Determine the (X, Y) coordinate at the center of the cell enclosing the given text.  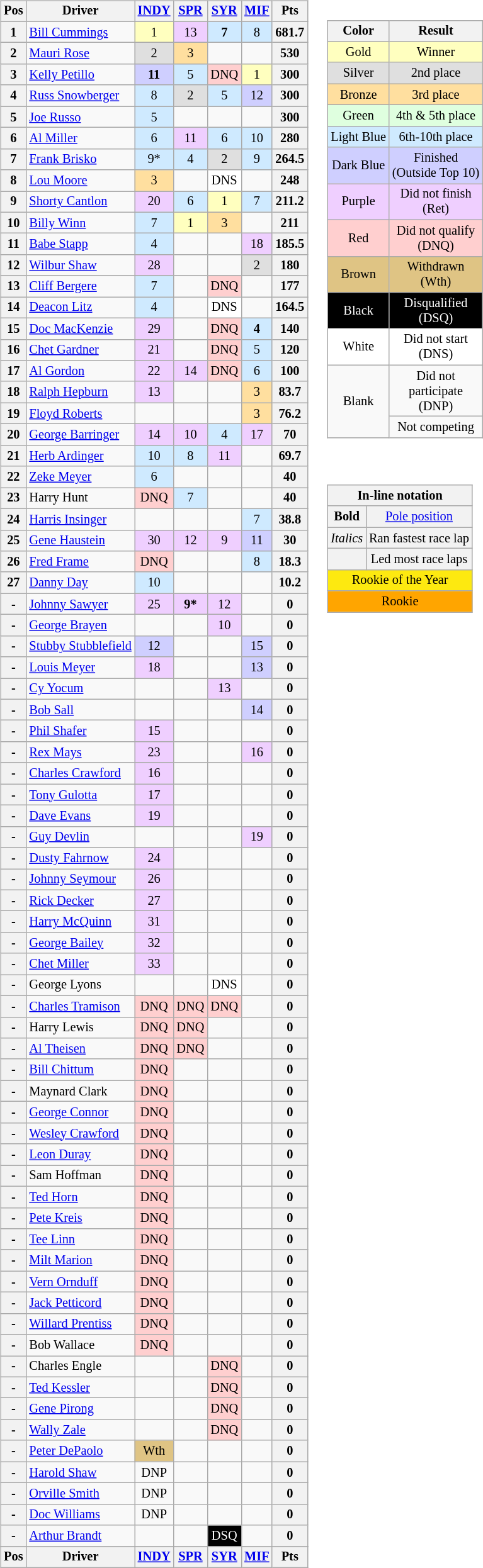
Leon Duray (80, 1155)
28 (154, 266)
Bill Chittum (80, 1070)
Chet Miller (80, 964)
2nd place (436, 73)
Willard Prentiss (80, 1324)
Black (358, 311)
Gene Pirong (80, 1409)
Brown (358, 274)
Al Gordon (80, 371)
Did notparticipate(DNP) (436, 391)
Phil Shafer (80, 731)
Gold (358, 52)
Disqualified(DSQ) (436, 311)
70 (290, 435)
83.7 (290, 392)
Sam Hoffman (80, 1176)
Ralph Hepburn (80, 392)
Harry McQuinn (80, 922)
Wth (154, 1451)
Harry Lewis (80, 1028)
Harold Shaw (80, 1472)
Guy Devlin (80, 837)
248 (290, 181)
Stubby Stubblefield (80, 646)
Not competing (436, 427)
Milt Marion (80, 1260)
Wally Zale (80, 1430)
Wesley Crawford (80, 1133)
Bold (346, 517)
Did not start(DNS) (436, 347)
4th & 5th place (436, 116)
Color (358, 31)
Lou Moore (80, 181)
Arthur Brandt (80, 1536)
DSQ (224, 1536)
Mauri Rose (80, 53)
140 (290, 328)
Frank Brisko (80, 159)
Bill Cummings (80, 32)
Maynard Clark (80, 1091)
Harris Insinger (80, 519)
Tony Gulotta (80, 795)
Deacon Litz (80, 308)
180 (290, 266)
George Brayen (80, 625)
Babe Stapp (80, 244)
264.5 (290, 159)
Shorty Cantlon (80, 202)
Doc MacKenzie (80, 328)
Did not finish(Ret) (436, 202)
Cliff Bergere (80, 286)
Italics (346, 538)
Louis Meyer (80, 668)
Chet Gardner (80, 350)
10.2 (290, 583)
Zeke Meyer (80, 477)
164.5 (290, 308)
Al Miller (80, 138)
Result (436, 31)
Did not qualify(DNQ) (436, 238)
George Connor (80, 1112)
Finished(Outside Top 10) (436, 165)
Gene Haustein (80, 540)
18.3 (290, 562)
Dusty Fahrnow (80, 858)
Doc Williams (80, 1515)
Pole position (419, 517)
Rookie of the Year (399, 580)
Rex Mays (80, 753)
33 (154, 964)
Charles Engle (80, 1367)
177 (290, 286)
76.2 (290, 413)
Winner (436, 52)
Al Theisen (80, 1049)
185.5 (290, 244)
Johnny Seymour (80, 880)
George Barringer (80, 435)
100 (290, 371)
681.7 (290, 32)
Bob Sall (80, 710)
211 (290, 223)
Cy Yocum (80, 689)
Ted Kessler (80, 1387)
Tee Linn (80, 1240)
Vern Ornduff (80, 1282)
Peter DePaolo (80, 1451)
Jack Petticord (80, 1303)
38.8 (290, 519)
Bronze (358, 94)
Led most race laps (419, 559)
31 (154, 922)
George Bailey (80, 943)
Silver (358, 73)
280 (290, 138)
Wilbur Shaw (80, 266)
Ran fastest race lap (419, 538)
Withdrawn(Wth) (436, 274)
Pete Kreis (80, 1218)
69.7 (290, 456)
Johnny Sawyer (80, 604)
Green (358, 116)
George Lyons (80, 985)
3rd place (436, 94)
211.2 (290, 202)
Purple (358, 202)
Joe Russo (80, 117)
Blank (358, 401)
Orville Smith (80, 1494)
Danny Day (80, 583)
Billy Winn (80, 223)
Dark Blue (358, 165)
Fred Frame (80, 562)
29 (154, 328)
In-line notation (399, 496)
Harry Hunt (80, 498)
Bob Wallace (80, 1345)
Light Blue (358, 137)
Russ Snowberger (80, 96)
Rookie (399, 602)
Floyd Roberts (80, 413)
Charles Crawford (80, 773)
Dave Evans (80, 816)
Kelly Petillo (80, 75)
120 (290, 350)
Ted Horn (80, 1197)
White (358, 347)
Rick Decker (80, 900)
Red (358, 238)
530 (290, 53)
32 (154, 943)
Herb Ardinger (80, 456)
Charles Tramison (80, 1006)
6th-10th place (436, 137)
